Provide the [x, y] coordinate of the cell's center where the given text is located.  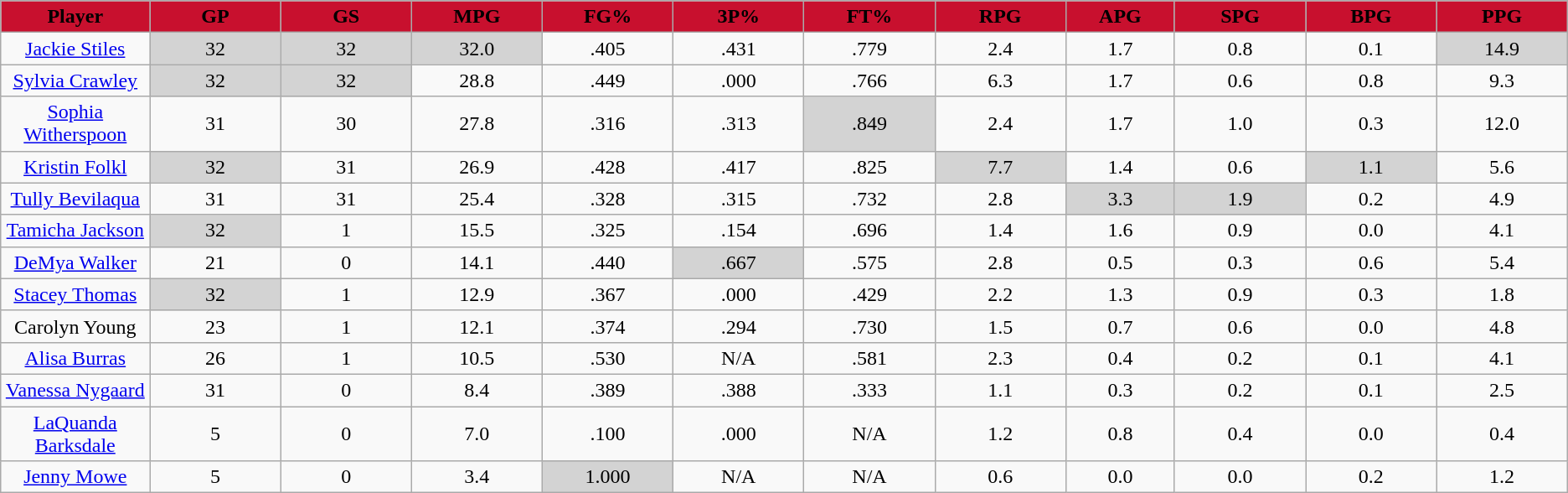
.328 [607, 199]
Alisa Burras [75, 358]
7.7 [1000, 167]
.389 [607, 390]
.849 [869, 124]
0.7 [1120, 326]
.100 [607, 433]
5.6 [1502, 167]
.581 [869, 358]
FT% [869, 17]
.429 [869, 294]
Sylvia Crawley [75, 80]
32.0 [477, 49]
.779 [869, 49]
4.9 [1502, 199]
RPG [1000, 17]
26.9 [477, 167]
30 [346, 124]
3P% [739, 17]
.325 [607, 231]
.316 [607, 124]
Jackie Stiles [75, 49]
Player [75, 17]
27.8 [477, 124]
.696 [869, 231]
28.8 [477, 80]
14.1 [477, 262]
SPG [1240, 17]
Tamicha Jackson [75, 231]
1.9 [1240, 199]
.440 [607, 262]
PPG [1502, 17]
LaQuanda Barksdale [75, 433]
.388 [739, 390]
15.5 [477, 231]
6.3 [1000, 80]
9.3 [1502, 80]
Tully Bevilaqua [75, 199]
21 [215, 262]
.294 [739, 326]
2.3 [1000, 358]
.730 [869, 326]
5.4 [1502, 262]
.374 [607, 326]
.431 [739, 49]
Sophia Witherspoon [75, 124]
4.8 [1502, 326]
Stacey Thomas [75, 294]
14.9 [1502, 49]
8.4 [477, 390]
.530 [607, 358]
.367 [607, 294]
3.4 [477, 477]
25.4 [477, 199]
MPG [477, 17]
.405 [607, 49]
23 [215, 326]
Carolyn Young [75, 326]
.315 [739, 199]
1.3 [1120, 294]
.154 [739, 231]
12.1 [477, 326]
2.5 [1502, 390]
GS [346, 17]
1.8 [1502, 294]
.417 [739, 167]
.825 [869, 167]
.575 [869, 262]
.667 [739, 262]
FG% [607, 17]
.313 [739, 124]
Jenny Mowe [75, 477]
.732 [869, 199]
12.0 [1502, 124]
BPG [1371, 17]
1.0 [1240, 124]
Vanessa Nygaard [75, 390]
.333 [869, 390]
0.5 [1120, 262]
DeMya Walker [75, 262]
.428 [607, 167]
GP [215, 17]
1.5 [1000, 326]
1.000 [607, 477]
.449 [607, 80]
Kristin Folkl [75, 167]
10.5 [477, 358]
3.3 [1120, 199]
1.6 [1120, 231]
2.2 [1000, 294]
12.9 [477, 294]
.766 [869, 80]
7.0 [477, 433]
26 [215, 358]
APG [1120, 17]
